Scan for the cell matching the given text and deliver its (x, y) coordinate at center. 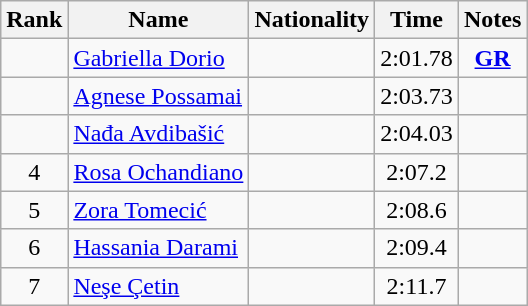
2:03.73 (417, 96)
2:04.03 (417, 134)
6 (34, 248)
Rank (34, 20)
Agnese Possamai (158, 96)
Gabriella Dorio (158, 58)
4 (34, 172)
2:08.6 (417, 210)
7 (34, 286)
Name (158, 20)
Rosa Ochandiano (158, 172)
Notes (492, 20)
5 (34, 210)
2:01.78 (417, 58)
Zora Tomecić (158, 210)
GR (492, 58)
Nađa Avdibašić (158, 134)
2:09.4 (417, 248)
Time (417, 20)
2:11.7 (417, 286)
2:07.2 (417, 172)
Neşe Çetin (158, 286)
Nationality (312, 20)
Hassania Darami (158, 248)
